Search for the cell housing the specified text and yield its [X, Y] center coordinate. 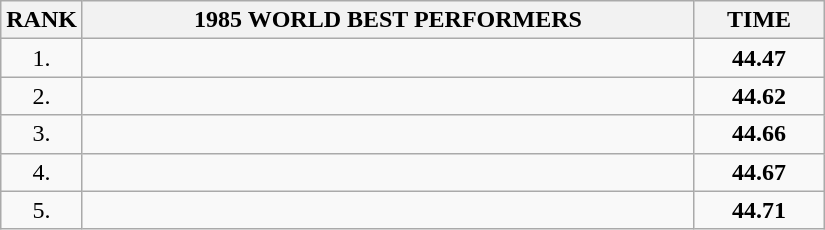
2. [42, 96]
44.62 [760, 96]
1. [42, 58]
44.71 [760, 210]
4. [42, 172]
3. [42, 134]
44.66 [760, 134]
44.67 [760, 172]
5. [42, 210]
TIME [760, 20]
44.47 [760, 58]
1985 WORLD BEST PERFORMERS [388, 20]
RANK [42, 20]
